Locate the cell with the specified text and output its (X, Y) center coordinate. 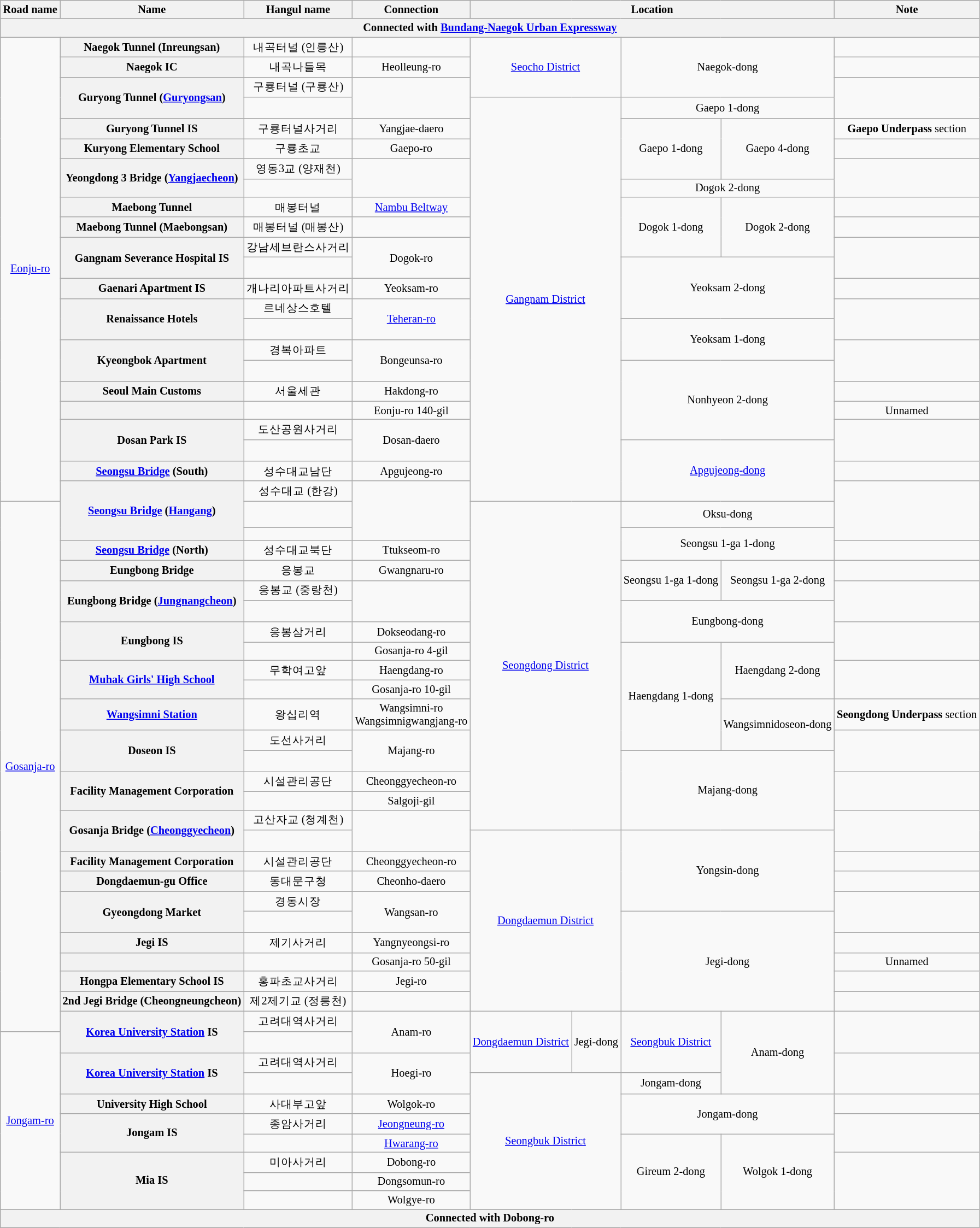
Nonhyeon 2-dong (727, 399)
Gosanja-ro (31, 766)
성수대교남단 (298, 471)
Dosan-daero (411, 440)
Wangsimni Station (152, 714)
Gangnam Severance Hospital IS (152, 258)
Gosanja-ro 50-gil (411, 962)
구룡초교 (298, 149)
서울세관 (298, 391)
무학여고앞 (298, 670)
Jegi IS (152, 942)
Seongsu Bridge (Hangang) (152, 510)
Seongsu Bridge (South) (152, 471)
Bongeunsa-ro (411, 361)
성수대교 (한강) (298, 491)
Eungbong Bridge (152, 571)
Location (652, 9)
경동시장 (298, 902)
Cheonho-daero (411, 881)
Note (907, 9)
제2제기교 (정릉천) (298, 1001)
Jeongneung-ro (411, 1124)
Haengdang-ro (411, 670)
Dokseodang-ro (411, 632)
Hangul name (298, 9)
매봉터널 (매봉산) (298, 227)
Haengdang 2-dong (777, 670)
Gangnam District (545, 299)
종암사거리 (298, 1124)
성수대교북단 (298, 550)
Anam-ro (411, 1032)
Connection (411, 9)
Dosan Park IS (152, 440)
Yangnyeongsi-ro (411, 942)
Eungbong-dong (727, 621)
Nambu Beltway (411, 207)
Jegi-ro (411, 982)
Gosanja-ro 4-gil (411, 651)
동대문구청 (298, 881)
Haengdang 1-dong (671, 696)
Gaenari Apartment IS (152, 289)
Dongsomun-ro (411, 1182)
Yeoksam-ro (411, 289)
영동3교 (양재천) (298, 168)
Maebong Tunnel (152, 207)
Naegok Tunnel (Inreungsan) (152, 47)
내곡터널 (인릉산) (298, 47)
Yeoksam 2-dong (727, 287)
Road name (31, 9)
Seongsu 1-ga 2-dong (777, 580)
Teheran-ro (411, 319)
Majang-dong (727, 790)
Anam-dong (777, 1053)
Wolgok-ro (411, 1104)
Gaepo-ro (411, 149)
Majang-ro (411, 751)
고산자교 (청계천) (298, 820)
Wangsimnidoseon-dong (777, 724)
Hakdong-ro (411, 391)
구룡터널사거리 (298, 129)
Doseon IS (152, 751)
Gireum 2-dong (671, 1172)
Wangsan-ro (411, 912)
Gyeongdong Market (152, 912)
Connected with Dobong-ro (490, 1218)
Guryong Tunnel IS (152, 129)
도산공원사거리 (298, 430)
구룡터널 (구룡산) (298, 87)
Gosanja Bridge (Cheonggyecheon) (152, 831)
강남세브란스사거리 (298, 247)
Gosanja-ro 10-gil (411, 689)
Heolleung-ro (411, 67)
Yeoksam 1-dong (727, 339)
Wolgok 1-dong (777, 1172)
Muhak Girls' High School (152, 679)
응봉교 (298, 571)
Salgoji-gil (411, 801)
Guryong Tunnel (Guryongsan) (152, 98)
미아사거리 (298, 1162)
내곡나들목 (298, 67)
매봉터널 (298, 207)
Mia IS (152, 1180)
Dogok-ro (411, 258)
Hwarang-ro (411, 1143)
Kyeongbok Apartment (152, 361)
도선사거리 (298, 740)
University High School (152, 1104)
Gwangnaru-ro (411, 571)
Apgujeong-ro (411, 471)
경복아파트 (298, 350)
Connected with Bundang-Naegok Urban Expressway (490, 28)
Seongdong District (545, 665)
Gaepo 4-dong (777, 149)
Naegok-dong (727, 67)
Naegok IC (152, 67)
Jongam IS (152, 1133)
Dongdaemun-gu Office (152, 881)
Yangjae-daero (411, 129)
Seoul Main Customs (152, 391)
응봉교 (중랑천) (298, 590)
르네상스호텔 (298, 308)
응봉삼거리 (298, 632)
왕십리역 (298, 714)
Renaissance Hotels (152, 319)
제기사거리 (298, 942)
Oksu-dong (727, 514)
Eungbong IS (152, 641)
Yongsin-dong (727, 870)
Wolgye-ro (411, 1200)
Eonju-ro (31, 269)
Dogok 1-dong (671, 227)
Dobong-ro (411, 1162)
2nd Jegi Bridge (Cheongneungcheon) (152, 1001)
Eonju-ro 140-gil (411, 410)
사대부고앞 (298, 1104)
개나리아파트사거리 (298, 289)
Seocho District (545, 67)
Ttukseom-ro (411, 550)
Maebong Tunnel (Maebongsan) (152, 227)
Seongdong Underpass section (907, 714)
Hongpa Elementary School IS (152, 982)
Gaepo Underpass section (907, 129)
Seongsu Bridge (North) (152, 550)
Apgujeong-dong (727, 470)
Name (152, 9)
Wangsimni-roWangsimnigwangjang-ro (411, 714)
Jongam-ro (31, 1120)
홍파초교사거리 (298, 982)
Eungbong Bridge (Jungnangcheon) (152, 601)
Hoegi-ro (411, 1073)
Yeongdong 3 Bridge (Yangjaecheon) (152, 178)
Kuryong Elementary School (152, 149)
